Detect which cell encompasses the target text, then output its (X, Y) center coordinate. 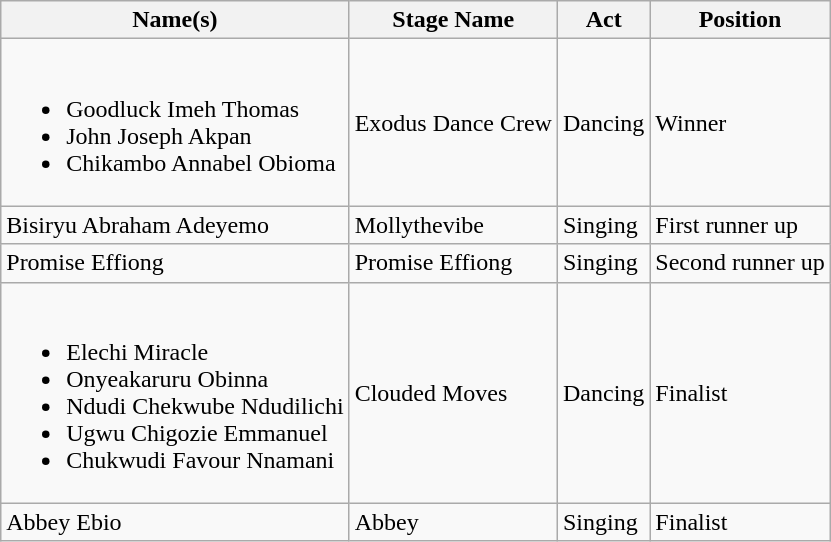
Name(s) (175, 20)
Mollythevibe (453, 225)
First runner up (740, 225)
Abbey (453, 522)
Act (603, 20)
Goodluck Imeh ThomasJohn Joseph AkpanChikambo Annabel Obioma (175, 122)
Position (740, 20)
Clouded Moves (453, 392)
Exodus Dance Crew (453, 122)
Winner (740, 122)
Elechi MiracleOnyeakaruru ObinnaNdudi Chekwube NdudilichiUgwu Chigozie EmmanuelChukwudi Favour Nnamani (175, 392)
Bisiryu Abraham Adeyemo (175, 225)
Second runner up (740, 263)
Stage Name (453, 20)
Abbey Ebio (175, 522)
